Return the (x, y) coordinate for the center point of the cell that contains the specified text.  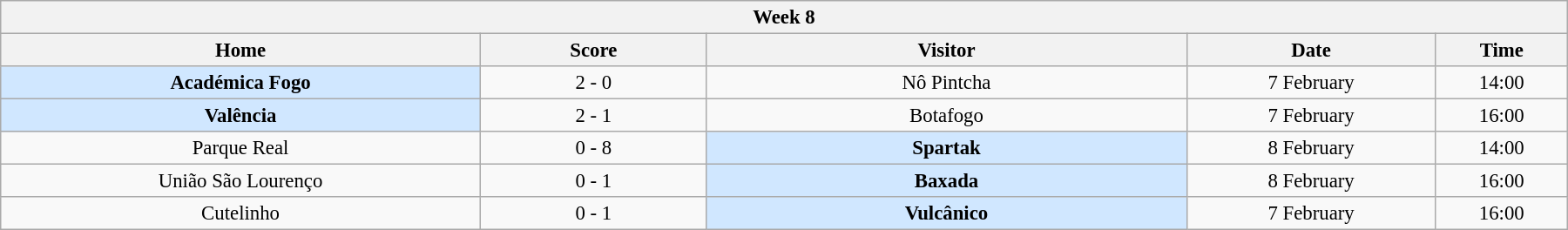
Botafogo (947, 116)
Spartak (947, 148)
Cutelinho (240, 213)
Valência (240, 116)
Baxada (947, 181)
Date (1310, 51)
Week 8 (784, 17)
Vulcânico (947, 213)
Académica Fogo (240, 83)
Visitor (947, 51)
Score (594, 51)
0 - 8 (594, 148)
Home (240, 51)
União São Lourenço (240, 181)
2 - 1 (594, 116)
Parque Real (240, 148)
2 - 0 (594, 83)
Time (1502, 51)
Nô Pintcha (947, 83)
